Find where the given text appears and provide that cell's center as [x, y] coordinate. 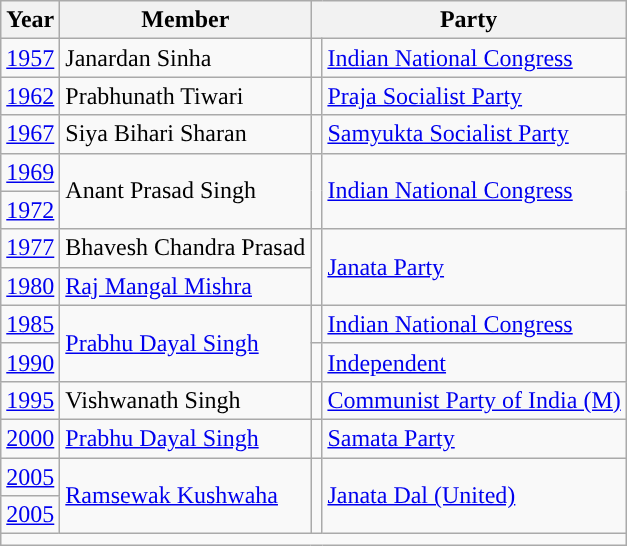
Janardan Sinha [186, 58]
Janata Dal (United) [474, 496]
Communist Party of India (M) [474, 400]
Bhavesh Chandra Prasad [186, 248]
1980 [30, 286]
1995 [30, 400]
1985 [30, 324]
1977 [30, 248]
Vishwanath Singh [186, 400]
Independent [474, 362]
Siya Bihari Sharan [186, 134]
Janata Party [474, 267]
Party [468, 20]
1967 [30, 134]
Year [30, 20]
1990 [30, 362]
Raj Mangal Mishra [186, 286]
1969 [30, 172]
Prabhunath Tiwari [186, 96]
Anant Prasad Singh [186, 191]
Ramsewak Kushwaha [186, 496]
Praja Socialist Party [474, 96]
Samyukta Socialist Party [474, 134]
1957 [30, 58]
Member [186, 20]
1962 [30, 96]
2000 [30, 438]
1972 [30, 210]
Samata Party [474, 438]
